Locate the cell with the specified text and output its (X, Y) center coordinate. 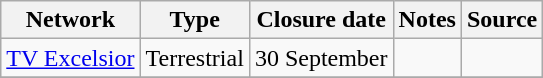
Terrestrial (194, 58)
30 September (321, 58)
Source (502, 20)
TV Excelsior (70, 58)
Network (70, 20)
Closure date (321, 20)
Type (194, 20)
Notes (427, 20)
